Search for the cell housing the specified text and yield its [X, Y] center coordinate. 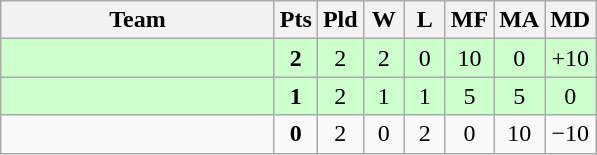
Pts [296, 20]
MF [469, 20]
W [384, 20]
MD [570, 20]
+10 [570, 58]
−10 [570, 134]
Team [138, 20]
Pld [340, 20]
L [424, 20]
MA [520, 20]
